Extract the (X, Y) coordinate from the center of the cell holding the provided text.  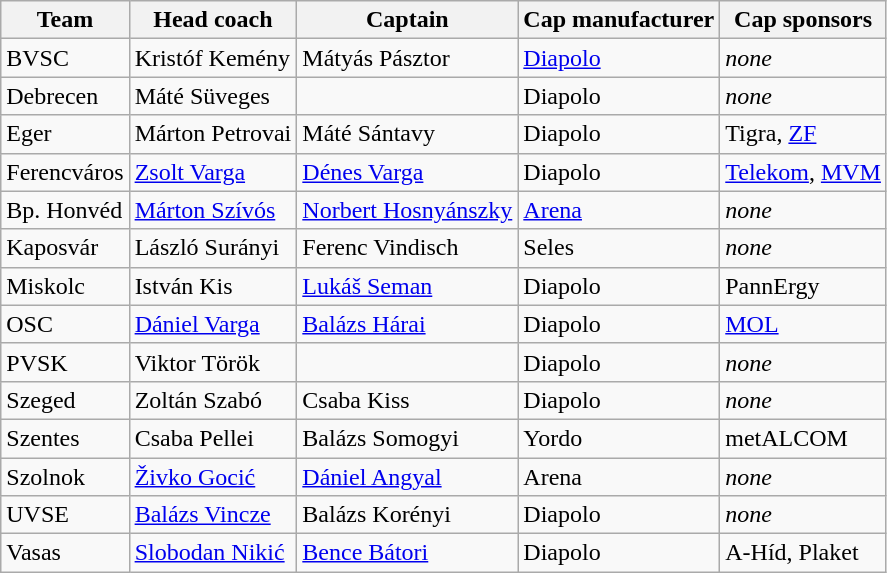
Márton Petrovai (213, 134)
MOL (804, 324)
Yordo (619, 438)
Lukáš Seman (408, 286)
Eger (65, 134)
Dénes Varga (408, 172)
Norbert Hosnyánszky (408, 210)
Debrecen (65, 96)
Head coach (213, 20)
Szolnok (65, 477)
Cap sponsors (804, 20)
PannErgy (804, 286)
Vasas (65, 553)
Csaba Kiss (408, 400)
Máté Süveges (213, 96)
Kaposvár (65, 248)
A-Híd, Plaket (804, 553)
Mátyás Pásztor (408, 58)
László Surányi (213, 248)
Szentes (65, 438)
metALCOM (804, 438)
Tigra, ZF (804, 134)
Bp. Honvéd (65, 210)
Balázs Somogyi (408, 438)
Zsolt Varga (213, 172)
Máté Sántavy (408, 134)
Captain (408, 20)
Balázs Korényi (408, 515)
OSC (65, 324)
Živko Gocić (213, 477)
Dániel Varga (213, 324)
Ferenc Vindisch (408, 248)
Slobodan Nikić (213, 553)
Szeged (65, 400)
Balázs Hárai (408, 324)
Dániel Angyal (408, 477)
Viktor Török (213, 362)
Ferencváros (65, 172)
Cap manufacturer (619, 20)
István Kis (213, 286)
Telekom, MVM (804, 172)
Balázs Vincze (213, 515)
UVSE (65, 515)
Csaba Pellei (213, 438)
Zoltán Szabó (213, 400)
Kristóf Kemény (213, 58)
Team (65, 20)
Márton Szívós (213, 210)
Miskolc (65, 286)
PVSK (65, 362)
BVSC (65, 58)
Seles (619, 248)
Bence Bátori (408, 553)
